Pinpoint the cell where the given text exists, returning its [x, y] midpoint coordinate. 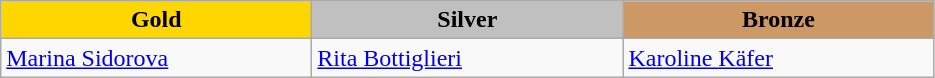
Bronze [778, 20]
Gold [156, 20]
Karoline Käfer [778, 58]
Silver [468, 20]
Marina Sidorova [156, 58]
Rita Bottiglieri [468, 58]
